Pinpoint the cell where the given text exists, returning its [x, y] midpoint coordinate. 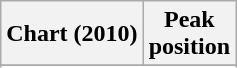
Peakposition [189, 34]
Chart (2010) [72, 34]
